Find where the given text appears and provide that cell's center as (x, y) coordinate. 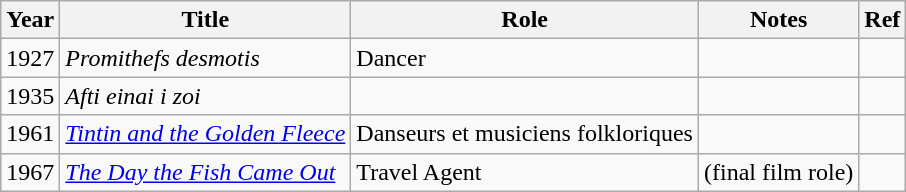
The Day the Fish Came Out (206, 172)
Afti einai i zoi (206, 96)
Notes (778, 20)
1961 (30, 134)
Title (206, 20)
Year (30, 20)
Danseurs et musiciens folkloriques (525, 134)
Promithefs desmotis (206, 58)
Tintin and the Golden Fleece (206, 134)
Ref (882, 20)
1935 (30, 96)
1967 (30, 172)
Travel Agent (525, 172)
1927 (30, 58)
Role (525, 20)
Dancer (525, 58)
(final film role) (778, 172)
